Provide the (X, Y) coordinate of the cell's center where the given text is located.  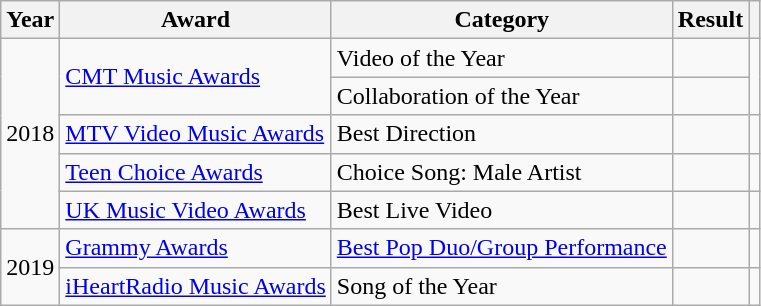
Award (196, 20)
Song of the Year (502, 286)
Teen Choice Awards (196, 172)
Best Direction (502, 134)
Collaboration of the Year (502, 96)
Grammy Awards (196, 248)
Year (30, 20)
Video of the Year (502, 58)
Choice Song: Male Artist (502, 172)
CMT Music Awards (196, 77)
Category (502, 20)
iHeartRadio Music Awards (196, 286)
2018 (30, 134)
Best Pop Duo/Group Performance (502, 248)
2019 (30, 267)
Result (710, 20)
Best Live Video (502, 210)
MTV Video Music Awards (196, 134)
UK Music Video Awards (196, 210)
